Detect which cell encompasses the target text, then output its (X, Y) center coordinate. 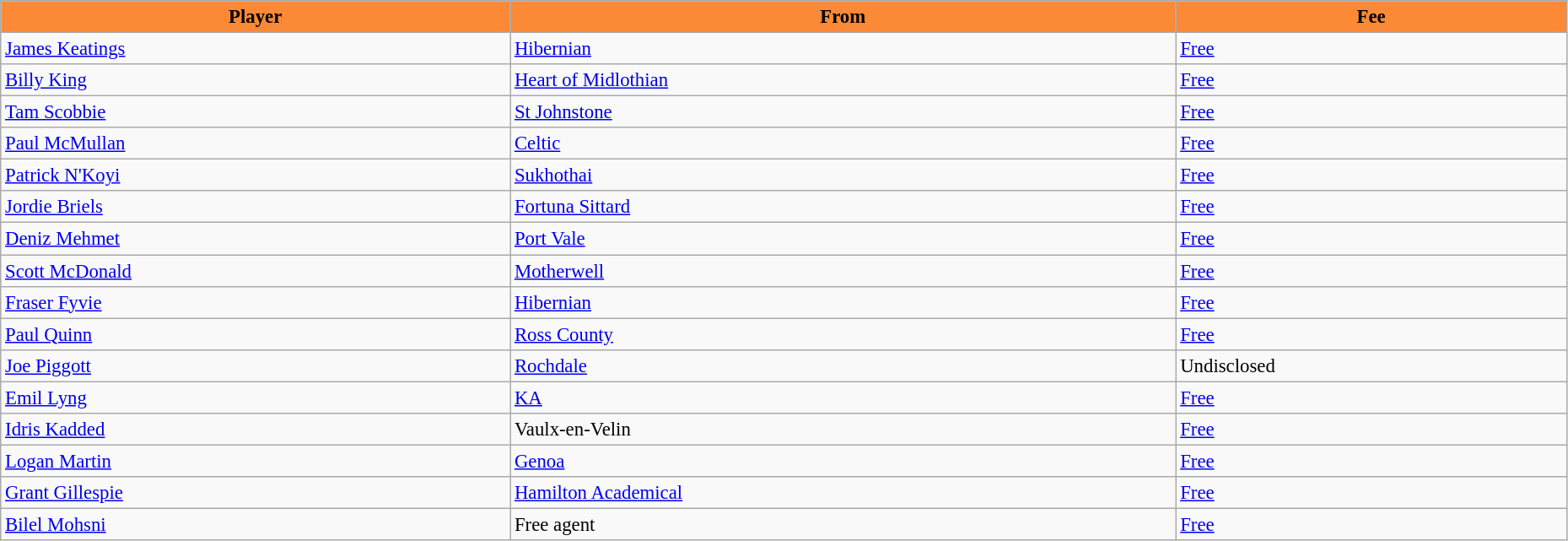
Jordie Briels (256, 207)
Fraser Fyvie (256, 302)
Undisclosed (1371, 365)
Emil Lyng (256, 398)
Free agent (843, 524)
From (843, 17)
Joe Piggott (256, 365)
Port Vale (843, 239)
Fee (1371, 17)
Motherwell (843, 271)
Paul Quinn (256, 334)
Patrick N'Koyi (256, 176)
Billy King (256, 80)
Scott McDonald (256, 271)
Ross County (843, 334)
Deniz Mehmet (256, 239)
Vaulx-en-Velin (843, 430)
Tam Scobbie (256, 112)
Paul McMullan (256, 143)
Logan Martin (256, 461)
Sukhothai (843, 176)
Heart of Midlothian (843, 80)
James Keatings (256, 49)
Grant Gillespie (256, 493)
Player (256, 17)
Fortuna Sittard (843, 207)
Genoa (843, 461)
St Johnstone (843, 112)
Idris Kadded (256, 430)
Bilel Mohsni (256, 524)
Hamilton Academical (843, 493)
KA (843, 398)
Celtic (843, 143)
Rochdale (843, 365)
